Return the (X, Y) coordinate for the center point of the cell that contains the specified text.  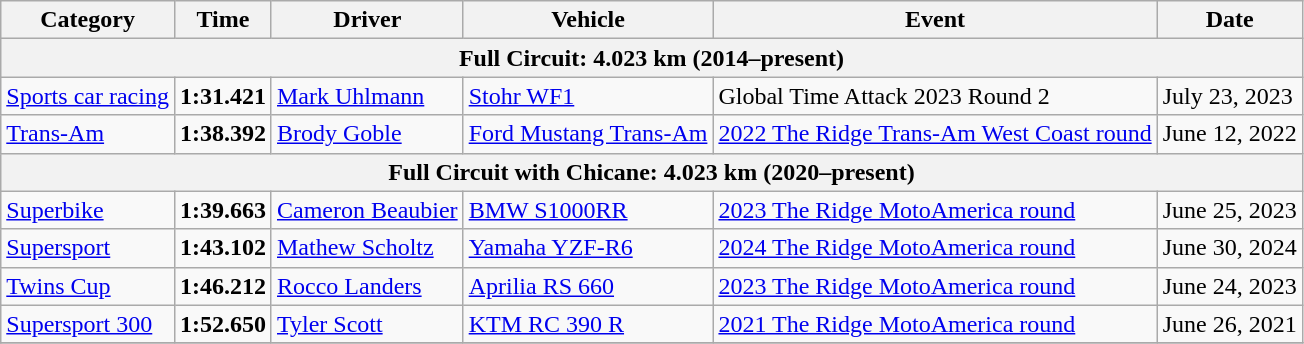
Global Time Attack 2023 Round 2 (935, 96)
Driver (367, 20)
Cameron Beaubier (367, 210)
1:43.102 (222, 248)
Full Circuit: 4.023 km (2014–present) (652, 58)
Yamaha YZF-R6 (588, 248)
KTM RC 390 R (588, 324)
Full Circuit with Chicane: 4.023 km (2020–present) (652, 172)
Trans-Am (88, 134)
June 26, 2021 (1230, 324)
1:31.421 (222, 96)
1:52.650 (222, 324)
June 30, 2024 (1230, 248)
Category (88, 20)
2022 The Ridge Trans-Am West Coast round (935, 134)
Sports car racing (88, 96)
1:46.212 (222, 286)
Mathew Scholtz (367, 248)
July 23, 2023 (1230, 96)
Tyler Scott (367, 324)
2021 The Ridge MotoAmerica round (935, 324)
Stohr WF1 (588, 96)
BMW S1000RR (588, 210)
June 12, 2022 (1230, 134)
Event (935, 20)
Rocco Landers (367, 286)
Supersport (88, 248)
Twins Cup (88, 286)
Aprilia RS 660 (588, 286)
Brody Goble (367, 134)
2024 The Ridge MotoAmerica round (935, 248)
Ford Mustang Trans-Am (588, 134)
Vehicle (588, 20)
1:39.663 (222, 210)
June 24, 2023 (1230, 286)
Supersport 300 (88, 324)
Mark Uhlmann (367, 96)
Date (1230, 20)
1:38.392 (222, 134)
Time (222, 20)
June 25, 2023 (1230, 210)
Superbike (88, 210)
